Determine the (X, Y) coordinate at the center of the cell enclosing the given text.  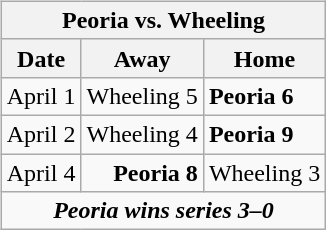
April 1 (41, 96)
Wheeling 4 (142, 134)
Away (142, 58)
Home (264, 58)
Peoria 8 (142, 173)
Peoria vs. Wheeling (163, 20)
Peoria wins series 3–0 (163, 211)
April 4 (41, 173)
Date (41, 58)
Peoria 9 (264, 134)
Peoria 6 (264, 96)
Wheeling 5 (142, 96)
Wheeling 3 (264, 173)
April 2 (41, 134)
